Capture the cell that displays the provided text and extract its (X, Y) central coordinate. 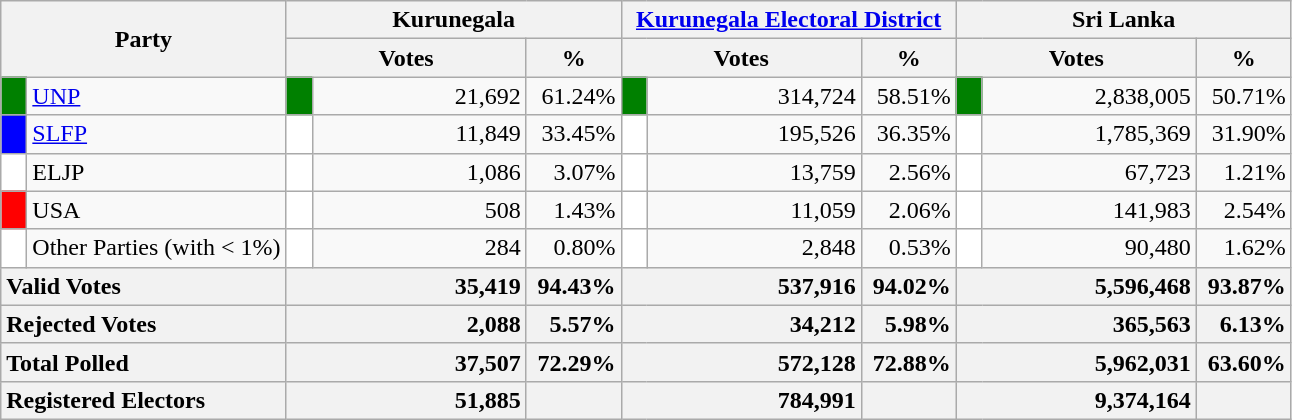
3.07% (574, 172)
Kurunegala Electoral District (788, 20)
Valid Votes (144, 286)
11,059 (754, 210)
94.02% (908, 286)
9,374,164 (1076, 400)
33.45% (574, 134)
94.43% (574, 286)
5,596,468 (1076, 286)
5.57% (574, 324)
2,088 (406, 324)
13,759 (754, 172)
63.60% (1244, 362)
2.56% (908, 172)
35,419 (406, 286)
508 (419, 210)
0.53% (908, 248)
2.54% (1244, 210)
34,212 (741, 324)
67,723 (1089, 172)
572,128 (741, 362)
51,885 (406, 400)
Sri Lanka (1124, 20)
5.98% (908, 324)
1.62% (1244, 248)
Party (144, 39)
50.71% (1244, 96)
0.80% (574, 248)
2,848 (754, 248)
365,563 (1076, 324)
72.29% (574, 362)
72.88% (908, 362)
Rejected Votes (144, 324)
1.43% (574, 210)
58.51% (908, 96)
2,838,005 (1089, 96)
31.90% (1244, 134)
21,692 (419, 96)
Kurunegala (454, 20)
Other Parties (with < 1%) (156, 248)
90,480 (1089, 248)
36.35% (908, 134)
Registered Electors (144, 400)
5,962,031 (1076, 362)
195,526 (754, 134)
141,983 (1089, 210)
6.13% (1244, 324)
1,086 (419, 172)
61.24% (574, 96)
1,785,369 (1089, 134)
USA (156, 210)
284 (419, 248)
1.21% (1244, 172)
2.06% (908, 210)
SLFP (156, 134)
11,849 (419, 134)
ELJP (156, 172)
537,916 (741, 286)
Total Polled (144, 362)
37,507 (406, 362)
UNP (156, 96)
314,724 (754, 96)
784,991 (741, 400)
93.87% (1244, 286)
